Extract the (x, y) coordinate from the center of the cell holding the provided text.  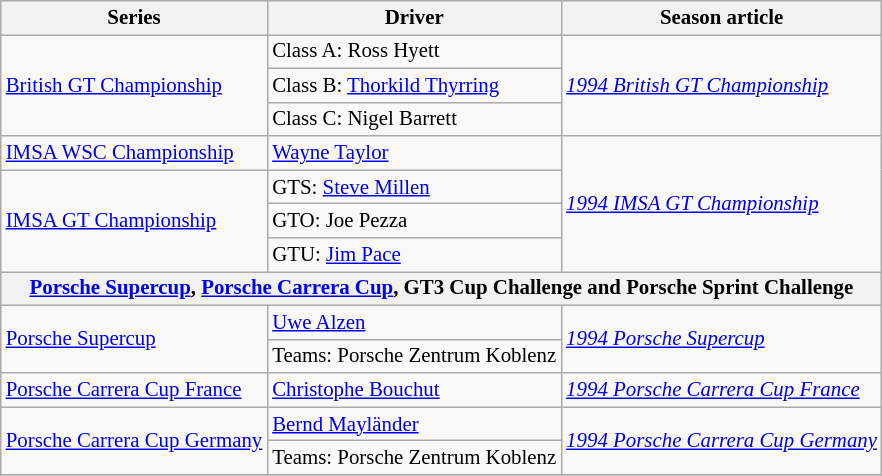
GTU: Jim Pace (414, 255)
Porsche Supercup (134, 339)
Bernd Mayländer (414, 424)
IMSA GT Championship (134, 221)
1994 Porsche Carrera Cup Germany (722, 441)
Wayne Taylor (414, 153)
Season article (722, 18)
Christophe Bouchut (414, 390)
Porsche Carrera Cup Germany (134, 441)
Series (134, 18)
1994 IMSA GT Championship (722, 204)
IMSA WSC Championship (134, 153)
GTO: Joe Pezza (414, 221)
British GT Championship (134, 85)
Class A: Ross Hyett (414, 51)
1994 Porsche Carrera Cup France (722, 390)
Class B: Thorkild Thyrring (414, 85)
GTS: Steve Millen (414, 187)
1994 Porsche Supercup (722, 339)
1994 British GT Championship (722, 85)
Class C: Nigel Barrett (414, 119)
Uwe Alzen (414, 322)
Driver (414, 18)
Porsche Carrera Cup France (134, 390)
Porsche Supercup, Porsche Carrera Cup, GT3 Cup Challenge and Porsche Sprint Challenge (442, 288)
